Return [x, y] of the center of cell containing provided text 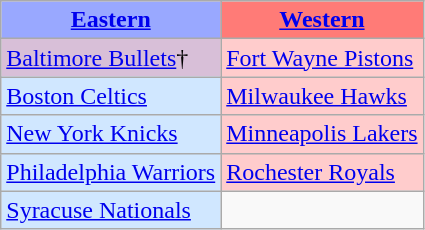
Fort Wayne Pistons [322, 58]
Rochester Royals [322, 172]
New York Knicks [111, 134]
Eastern [111, 20]
Baltimore Bullets† [111, 58]
Boston Celtics [111, 96]
Minneapolis Lakers [322, 134]
Philadelphia Warriors [111, 172]
Milwaukee Hawks [322, 96]
Syracuse Nationals [111, 210]
Western [322, 20]
